Determine the (X, Y) coordinate at the center of the cell enclosing the given text.  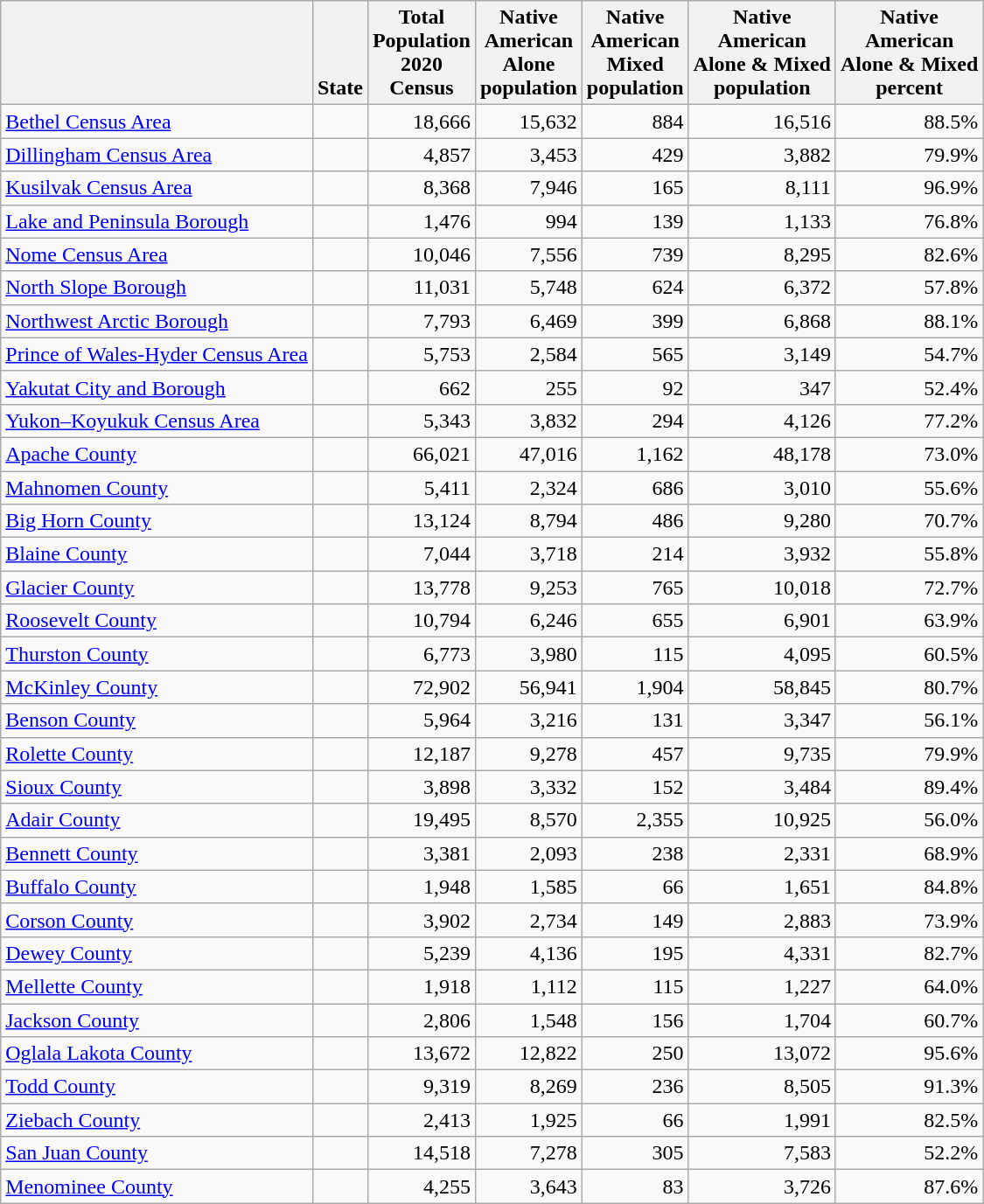
3,216 (528, 720)
Dewey County (157, 953)
457 (635, 754)
56.0% (909, 820)
80.7% (909, 687)
6,868 (762, 321)
131 (635, 720)
1,948 (422, 887)
3,898 (422, 787)
2,413 (422, 1120)
Dillingham Census Area (157, 155)
5,964 (422, 720)
9,280 (762, 521)
1,991 (762, 1120)
1,476 (422, 221)
195 (635, 953)
8,505 (762, 1087)
91.3% (909, 1087)
55.8% (909, 554)
19,495 (422, 820)
6,372 (762, 288)
347 (762, 387)
60.7% (909, 1020)
3,726 (762, 1187)
1,112 (528, 986)
Nome Census Area (157, 254)
8,111 (762, 188)
Apache County (157, 454)
214 (635, 554)
47,016 (528, 454)
765 (635, 588)
6,469 (528, 321)
12,187 (422, 754)
1,651 (762, 887)
10,018 (762, 588)
2,355 (635, 820)
3,010 (762, 487)
11,031 (422, 288)
48,178 (762, 454)
5,343 (422, 421)
Thurston County (157, 654)
1,162 (635, 454)
13,672 (422, 1054)
NativeAmericanAlone & Mixedpopulation (762, 52)
3,347 (762, 720)
TotalPopulation2020Census (422, 52)
5,411 (422, 487)
NativeAmericanAlone & Mixedpercent (909, 52)
255 (528, 387)
2,584 (528, 354)
156 (635, 1020)
7,556 (528, 254)
Bethel Census Area (157, 122)
3,980 (528, 654)
3,902 (422, 920)
13,778 (422, 588)
92 (635, 387)
Blaine County (157, 554)
2,734 (528, 920)
3,332 (528, 787)
76.8% (909, 221)
60.5% (909, 654)
3,643 (528, 1187)
72.7% (909, 588)
3,484 (762, 787)
4,255 (422, 1187)
8,794 (528, 521)
149 (635, 920)
1,704 (762, 1020)
13,124 (422, 521)
NativeAmericanMixedpopulation (635, 52)
486 (635, 521)
88.5% (909, 122)
McKinley County (157, 687)
9,278 (528, 754)
55.6% (909, 487)
82.6% (909, 254)
884 (635, 122)
6,901 (762, 621)
152 (635, 787)
95.6% (909, 1054)
250 (635, 1054)
52.4% (909, 387)
73.9% (909, 920)
Roosevelt County (157, 621)
83 (635, 1187)
4,331 (762, 953)
72,902 (422, 687)
82.5% (909, 1120)
66,021 (422, 454)
165 (635, 188)
1,904 (635, 687)
68.9% (909, 853)
73.0% (909, 454)
1,585 (528, 887)
77.2% (909, 421)
3,149 (762, 354)
Yukon–Koyukuk Census Area (157, 421)
Big Horn County (157, 521)
6,246 (528, 621)
Bennett County (157, 853)
3,882 (762, 155)
13,072 (762, 1054)
Rolette County (157, 754)
7,278 (528, 1153)
3,453 (528, 155)
7,583 (762, 1153)
9,253 (528, 588)
Menominee County (157, 1187)
1,548 (528, 1020)
429 (635, 155)
12,822 (528, 1054)
7,793 (422, 321)
NativeAmericanAlonepopulation (528, 52)
10,925 (762, 820)
4,857 (422, 155)
565 (635, 354)
14,518 (422, 1153)
655 (635, 621)
1,918 (422, 986)
236 (635, 1087)
56.1% (909, 720)
56,941 (528, 687)
Benson County (157, 720)
739 (635, 254)
63.9% (909, 621)
5,239 (422, 953)
5,753 (422, 354)
9,735 (762, 754)
Oglala Lakota County (157, 1054)
662 (422, 387)
294 (635, 421)
1,925 (528, 1120)
2,883 (762, 920)
686 (635, 487)
Corson County (157, 920)
2,324 (528, 487)
1,227 (762, 986)
82.7% (909, 953)
89.4% (909, 787)
994 (528, 221)
15,632 (528, 122)
Buffalo County (157, 887)
Mahnomen County (157, 487)
Lake and Peninsula Borough (157, 221)
64.0% (909, 986)
San Juan County (157, 1153)
2,331 (762, 853)
3,932 (762, 554)
84.8% (909, 887)
Jackson County (157, 1020)
2,093 (528, 853)
399 (635, 321)
3,718 (528, 554)
4,136 (528, 953)
16,516 (762, 122)
Mellette County (157, 986)
5,748 (528, 288)
Ziebach County (157, 1120)
8,295 (762, 254)
87.6% (909, 1187)
Prince of Wales-Hyder Census Area (157, 354)
State (339, 52)
9,319 (422, 1087)
7,044 (422, 554)
70.7% (909, 521)
Northwest Arctic Borough (157, 321)
52.2% (909, 1153)
3,832 (528, 421)
139 (635, 221)
Todd County (157, 1087)
10,046 (422, 254)
7,946 (528, 188)
Kusilvak Census Area (157, 188)
88.1% (909, 321)
Sioux County (157, 787)
8,269 (528, 1087)
Glacier County (157, 588)
18,666 (422, 122)
2,806 (422, 1020)
57.8% (909, 288)
Yakutat City and Borough (157, 387)
6,773 (422, 654)
96.9% (909, 188)
8,570 (528, 820)
10,794 (422, 621)
238 (635, 853)
58,845 (762, 687)
3,381 (422, 853)
54.7% (909, 354)
North Slope Borough (157, 288)
624 (635, 288)
4,126 (762, 421)
Adair County (157, 820)
305 (635, 1153)
8,368 (422, 188)
4,095 (762, 654)
1,133 (762, 221)
